Capture the cell that displays the provided text and extract its (X, Y) central coordinate. 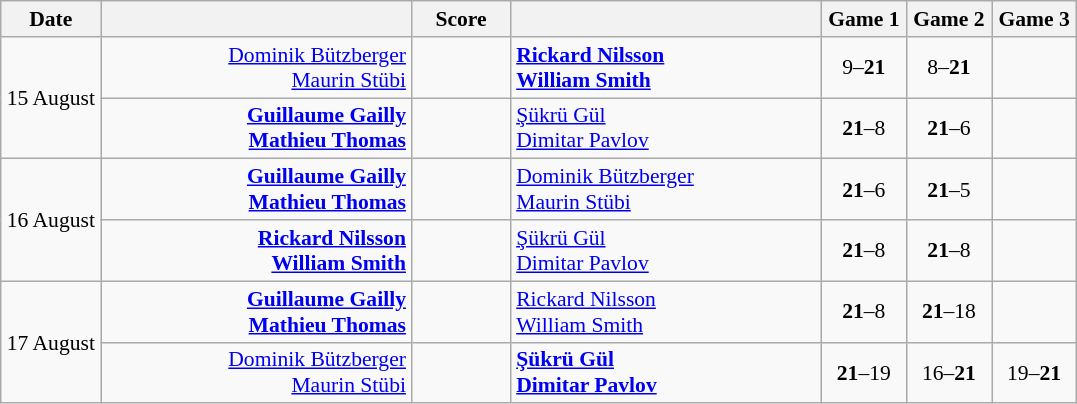
Game 2 (948, 19)
21–18 (948, 312)
21–5 (948, 190)
19–21 (1034, 372)
16 August (51, 220)
9–21 (864, 68)
16–21 (948, 372)
8–21 (948, 68)
Game 1 (864, 19)
17 August (51, 342)
Score (461, 19)
Game 3 (1034, 19)
21–19 (864, 372)
15 August (51, 98)
Date (51, 19)
